Identify which cell holds the provided text, then report its (x, y) central coordinate. 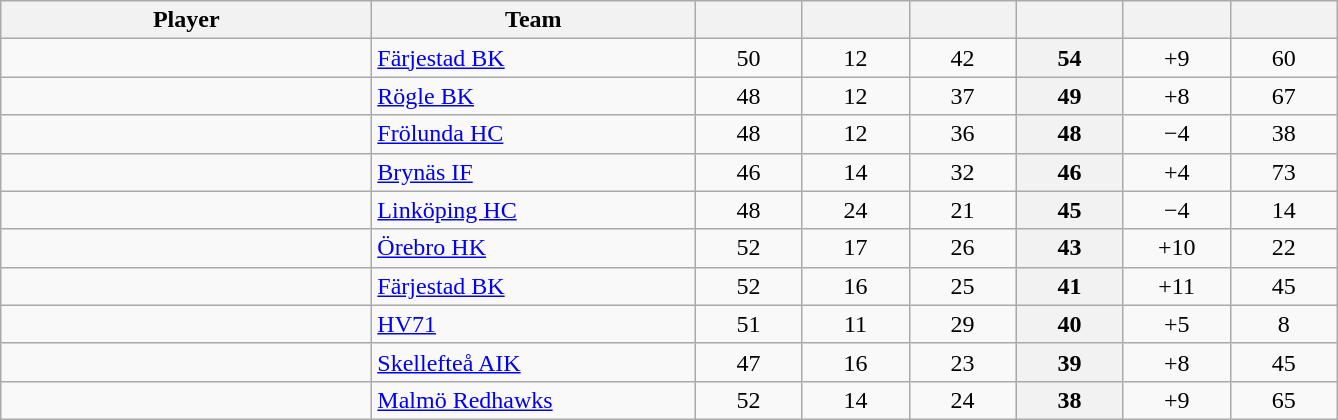
Brynäs IF (534, 172)
47 (748, 362)
Frölunda HC (534, 134)
+5 (1176, 324)
+4 (1176, 172)
Malmö Redhawks (534, 400)
26 (962, 248)
Rögle BK (534, 96)
25 (962, 286)
+11 (1176, 286)
Linköping HC (534, 210)
39 (1070, 362)
43 (1070, 248)
67 (1284, 96)
54 (1070, 58)
Örebro HK (534, 248)
Skellefteå AIK (534, 362)
29 (962, 324)
Team (534, 20)
+10 (1176, 248)
17 (856, 248)
21 (962, 210)
36 (962, 134)
32 (962, 172)
Player (186, 20)
50 (748, 58)
65 (1284, 400)
40 (1070, 324)
51 (748, 324)
60 (1284, 58)
8 (1284, 324)
11 (856, 324)
22 (1284, 248)
42 (962, 58)
41 (1070, 286)
HV71 (534, 324)
37 (962, 96)
73 (1284, 172)
49 (1070, 96)
23 (962, 362)
